From the cell containing the given text, extract its center point as (X, Y) coordinate. 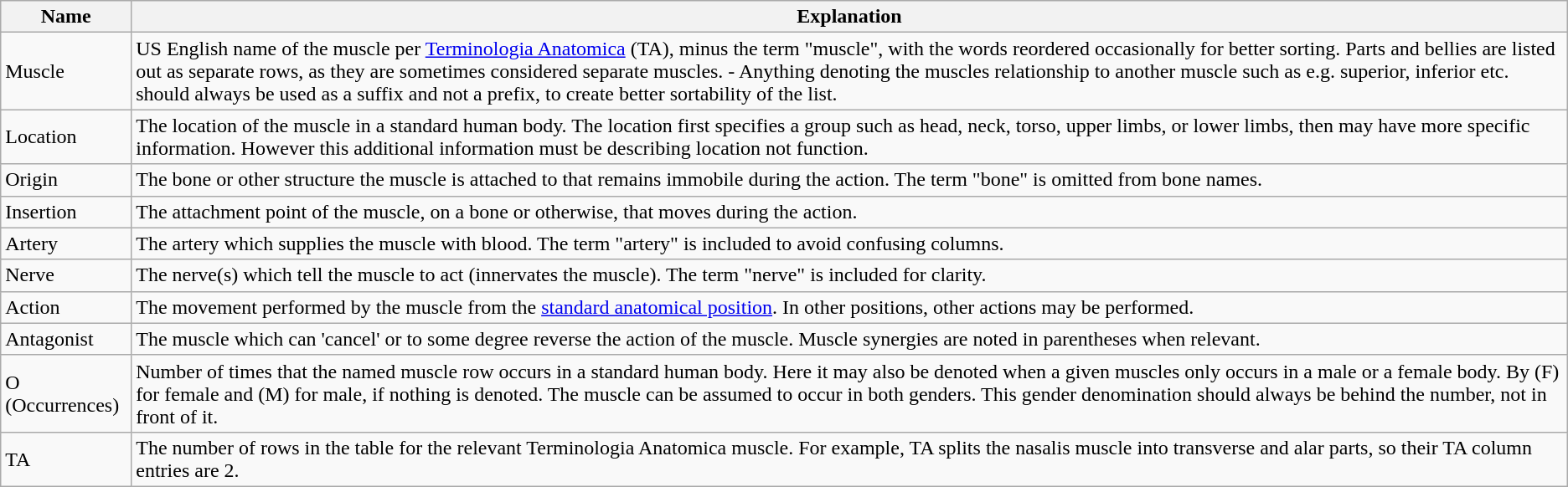
The artery which supplies the muscle with blood. The term "artery" is included to avoid confusing columns. (849, 243)
Artery (66, 243)
The movement performed by the muscle from the standard anatomical position. In other positions, other actions may be performed. (849, 307)
TA (66, 459)
O (Occurrences) (66, 393)
Name (66, 17)
The nerve(s) which tell the muscle to act (innervates the muscle). The term "nerve" is included for clarity. (849, 275)
The bone or other structure the muscle is attached to that remains immobile during the action. The term "bone" is omitted from bone names. (849, 180)
Muscle (66, 71)
Location (66, 137)
The attachment point of the muscle, on a bone or otherwise, that moves during the action. (849, 212)
Insertion (66, 212)
Origin (66, 180)
Action (66, 307)
The muscle which can 'cancel' or to some degree reverse the action of the muscle. Muscle synergies are noted in parentheses when relevant. (849, 339)
Explanation (849, 17)
Antagonist (66, 339)
Nerve (66, 275)
